Pinpoint the cell where the given text exists, returning its (x, y) midpoint coordinate. 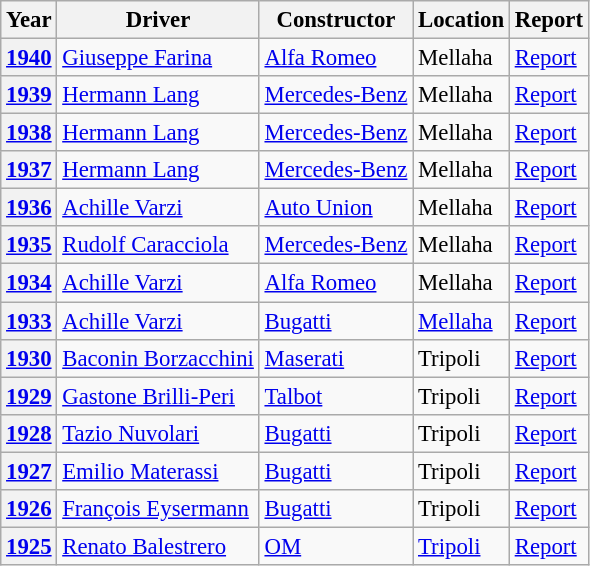
Driver (158, 20)
1940 (29, 58)
1928 (29, 433)
François Eysermann (158, 509)
Giuseppe Farina (158, 58)
1929 (29, 396)
1927 (29, 471)
Maserati (336, 358)
1933 (29, 321)
Location (462, 20)
Tazio Nuvolari (158, 433)
1938 (29, 133)
1934 (29, 283)
Constructor (336, 20)
Baconin Borzacchini (158, 358)
Year (29, 20)
1936 (29, 208)
1926 (29, 509)
1925 (29, 546)
Gastone Brilli-Peri (158, 396)
1935 (29, 245)
Talbot (336, 396)
1937 (29, 170)
Renato Balestrero (158, 546)
1939 (29, 95)
Rudolf Caracciola (158, 245)
1930 (29, 358)
Auto Union (336, 208)
OM (336, 546)
Emilio Materassi (158, 471)
